Return the [x, y] coordinate for the center point of the cell that contains the specified text.  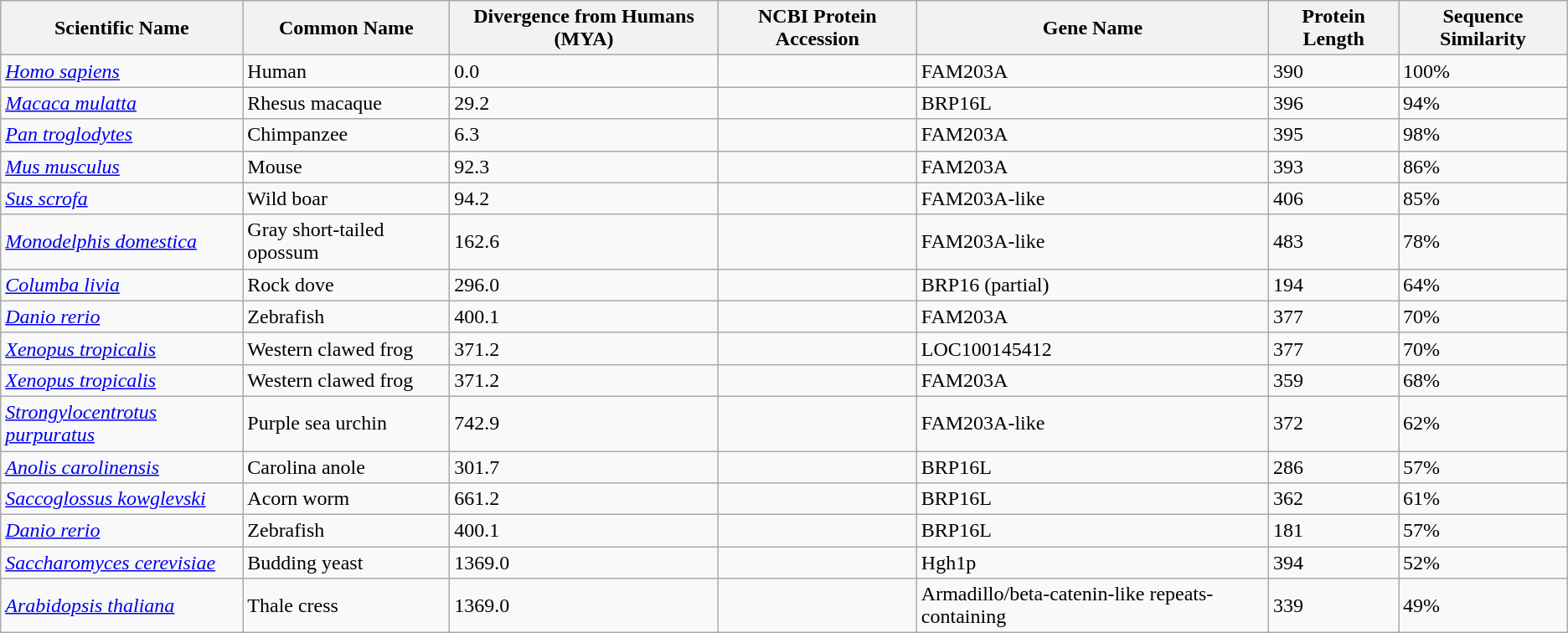
Human [347, 71]
Columba livia [122, 285]
Mus musculus [122, 167]
Sus scrofa [122, 198]
362 [1333, 499]
NCBI Protein Accession [818, 28]
Hgh1p [1092, 563]
Acorn worm [347, 499]
LOC100145412 [1092, 348]
94% [1483, 103]
301.7 [584, 466]
Pan troglodytes [122, 135]
162.6 [584, 241]
Macaca mulatta [122, 103]
194 [1333, 285]
Sequence Similarity [1483, 28]
49% [1483, 606]
394 [1333, 563]
6.3 [584, 135]
Divergence from Humans (MYA) [584, 28]
395 [1333, 135]
Rhesus macaque [347, 103]
Homo sapiens [122, 71]
286 [1333, 466]
BRP16 (partial) [1092, 285]
390 [1333, 71]
Mouse [347, 167]
Saccoglossus kowglevski [122, 499]
483 [1333, 241]
Wild boar [347, 198]
94.2 [584, 198]
Gene Name [1092, 28]
68% [1483, 380]
372 [1333, 424]
Purple sea urchin [347, 424]
742.9 [584, 424]
Monodelphis domestica [122, 241]
62% [1483, 424]
Protein Length [1333, 28]
Scientific Name [122, 28]
Thale cress [347, 606]
78% [1483, 241]
Common Name [347, 28]
406 [1333, 198]
Rock dove [347, 285]
339 [1333, 606]
86% [1483, 167]
393 [1333, 167]
396 [1333, 103]
92.3 [584, 167]
0.0 [584, 71]
61% [1483, 499]
98% [1483, 135]
Arabidopsis thaliana [122, 606]
Armadillo/beta-catenin-like repeats-containing [1092, 606]
Budding yeast [347, 563]
296.0 [584, 285]
64% [1483, 285]
359 [1333, 380]
Saccharomyces cerevisiae [122, 563]
85% [1483, 198]
100% [1483, 71]
Anolis carolinensis [122, 466]
29.2 [584, 103]
Chimpanzee [347, 135]
Gray short-tailed opossum [347, 241]
Carolina anole [347, 466]
52% [1483, 563]
661.2 [584, 499]
Strongylocentrotus purpuratus [122, 424]
181 [1333, 531]
